Scan for the cell matching the given text and deliver its (x, y) coordinate at center. 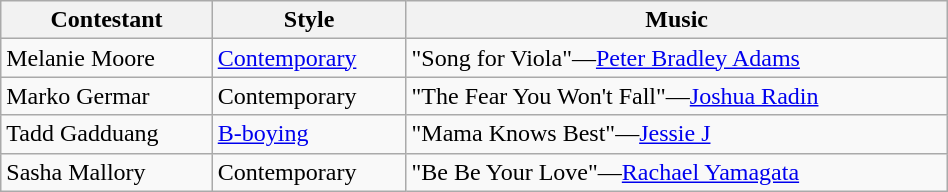
"The Fear You Won't Fall"—Joshua Radin (676, 96)
Marko Germar (106, 96)
"Song for Viola"—Peter Bradley Adams (676, 58)
Melanie Moore (106, 58)
Contestant (106, 20)
Tadd Gadduang (106, 134)
B-boying (309, 134)
Style (309, 20)
"Be Be Your Love"—Rachael Yamagata (676, 172)
Sasha Mallory (106, 172)
Music (676, 20)
"Mama Knows Best"—Jessie J (676, 134)
